For the text-containing cell, return its midpoint in [x, y] coordinate format. 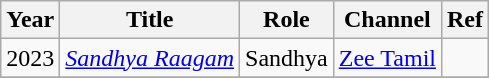
Year [30, 20]
Sandhya [287, 58]
Title [150, 20]
Sandhya Raagam [150, 58]
2023 [30, 58]
Channel [387, 20]
Ref [464, 20]
Role [287, 20]
Zee Tamil [387, 58]
